Identify which cell holds the provided text, then report its [X, Y] central coordinate. 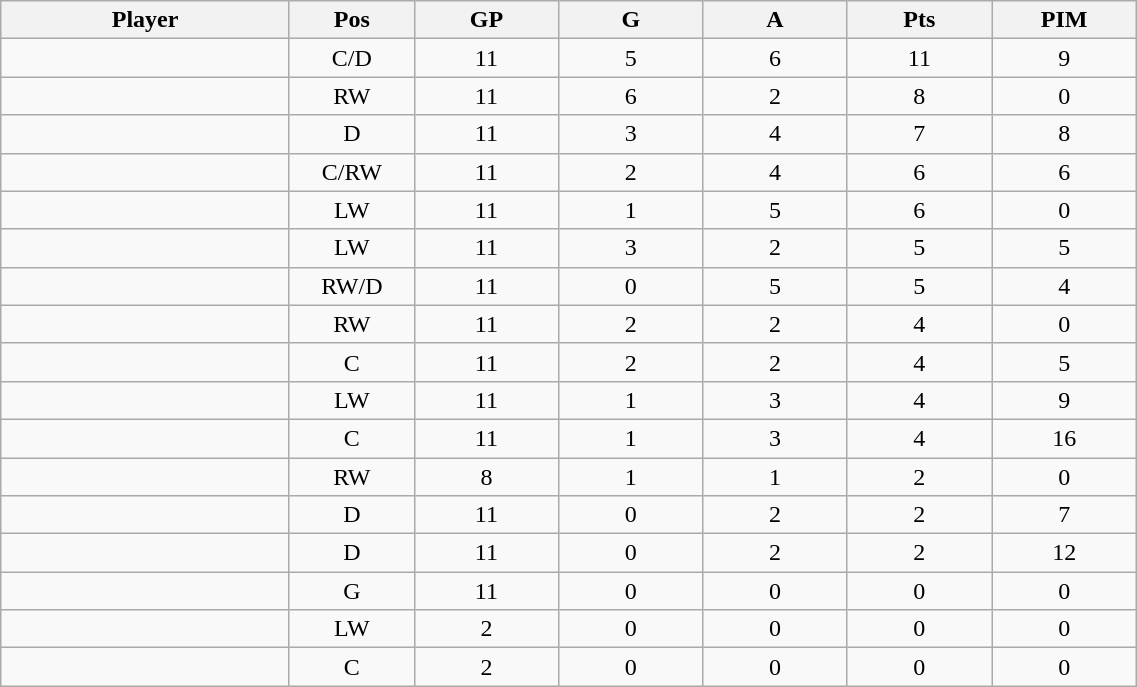
RW/D [352, 286]
Player [146, 20]
16 [1064, 438]
C/RW [352, 172]
12 [1064, 553]
Pos [352, 20]
Pts [919, 20]
A [775, 20]
GP [486, 20]
PIM [1064, 20]
C/D [352, 58]
